Capture the cell that displays the provided text and extract its [x, y] central coordinate. 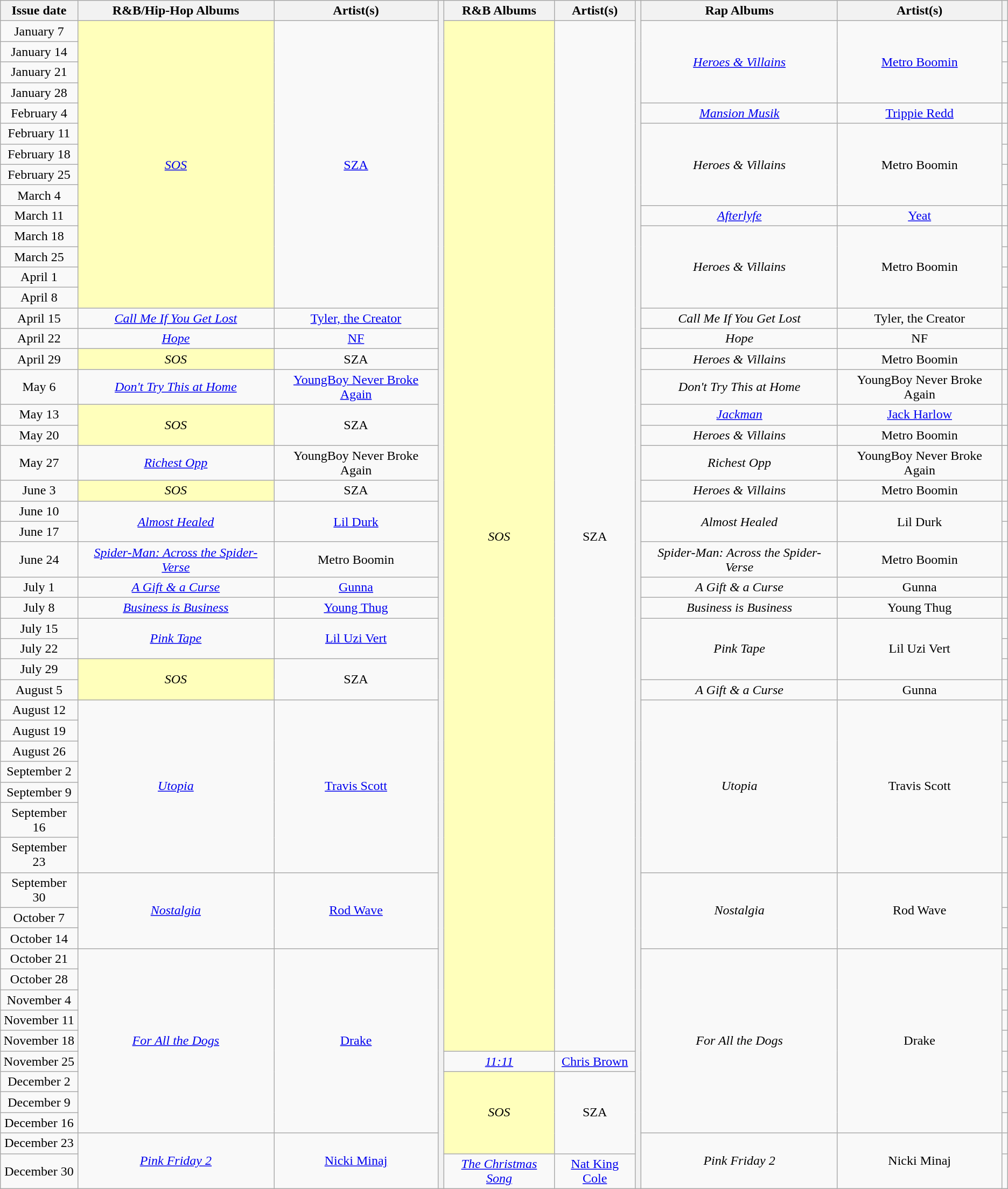
December 9 [39, 1102]
March 18 [39, 236]
April 8 [39, 298]
August 26 [39, 751]
March 4 [39, 195]
Mansion Musik [739, 113]
Afterlyfe [739, 215]
July 29 [39, 669]
Chris Brown [594, 1061]
January 21 [39, 72]
December 23 [39, 1143]
January 28 [39, 93]
Issue date [39, 11]
R&B/Hip-Hop Albums [176, 11]
August 5 [39, 690]
May 20 [39, 435]
May 6 [39, 387]
September 9 [39, 792]
January 14 [39, 52]
December 16 [39, 1123]
Nat King Cole [594, 1171]
May 13 [39, 415]
November 4 [39, 1000]
February 25 [39, 174]
R&B Albums [500, 11]
August 12 [39, 710]
January 7 [39, 31]
Trippie Redd [920, 113]
October 14 [39, 938]
November 18 [39, 1041]
Yeat [920, 215]
June 24 [39, 559]
Rap Albums [739, 11]
Jackman [739, 415]
August 19 [39, 731]
March 11 [39, 215]
February 18 [39, 154]
June 10 [39, 511]
October 7 [39, 918]
June 17 [39, 531]
April 1 [39, 277]
June 3 [39, 491]
April 22 [39, 339]
December 30 [39, 1171]
July 22 [39, 649]
Jack Harlow [920, 415]
November 11 [39, 1020]
April 29 [39, 359]
December 2 [39, 1082]
November 25 [39, 1061]
May 27 [39, 463]
February 4 [39, 113]
11:11 [500, 1061]
October 21 [39, 959]
The Christmas Song [500, 1171]
October 28 [39, 979]
February 11 [39, 134]
April 15 [39, 318]
September 16 [39, 820]
July 1 [39, 587]
July 15 [39, 628]
September 23 [39, 855]
July 8 [39, 607]
September 2 [39, 772]
March 25 [39, 257]
September 30 [39, 890]
